Scan for the cell matching the given text and deliver its [X, Y] coordinate at center. 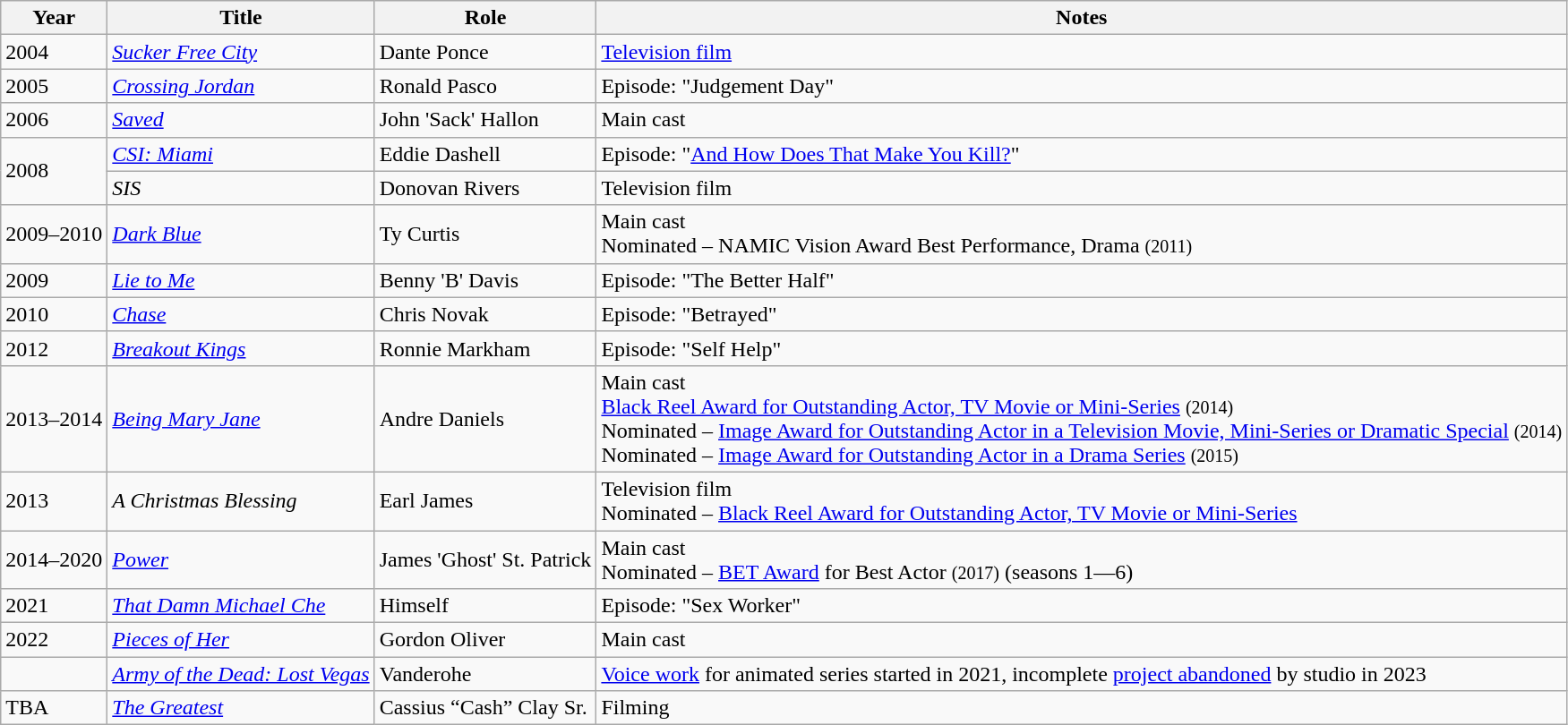
Role [485, 18]
2006 [54, 120]
A Christmas Blessing [241, 501]
Donovan Rivers [485, 188]
That Damn Michael Che [241, 606]
Vanderohe [485, 674]
Dante Ponce [485, 52]
Pieces of Her [241, 640]
James 'Ghost' St. Patrick [485, 559]
Himself [485, 606]
Sucker Free City [241, 52]
Army of the Dead: Lost Vegas [241, 674]
Being Mary Jane [241, 419]
2010 [54, 314]
Year [54, 18]
Voice work for animated series started in 2021, incomplete project abandoned by studio in 2023 [1082, 674]
2014–2020 [54, 559]
Title [241, 18]
Notes [1082, 18]
Television filmNominated – Black Reel Award for Outstanding Actor, TV Movie or Mini-Series [1082, 501]
2004 [54, 52]
The Greatest [241, 708]
2009 [54, 280]
Episode: "Betrayed" [1082, 314]
Episode: "And How Does That Make You Kill?" [1082, 154]
Chase [241, 314]
Filming [1082, 708]
Ronnie Markham [485, 348]
2012 [54, 348]
Benny 'B' Davis [485, 280]
TBA [54, 708]
2008 [54, 171]
Power [241, 559]
Gordon Oliver [485, 640]
Breakout Kings [241, 348]
Ty Curtis [485, 235]
Cassius “Cash” Clay Sr. [485, 708]
Earl James [485, 501]
Episode: "Self Help" [1082, 348]
Chris Novak [485, 314]
2009–2010 [54, 235]
Andre Daniels [485, 419]
Lie to Me [241, 280]
Episode: "The Better Half" [1082, 280]
Main castNominated – BET Award for Best Actor (2017) (seasons 1—6) [1082, 559]
John 'Sack' Hallon [485, 120]
Episode: "Judgement Day" [1082, 86]
CSI: Miami [241, 154]
Dark Blue [241, 235]
2013 [54, 501]
Episode: "Sex Worker" [1082, 606]
Saved [241, 120]
Crossing Jordan [241, 86]
SIS [241, 188]
Ronald Pasco [485, 86]
2022 [54, 640]
2021 [54, 606]
2005 [54, 86]
Eddie Dashell [485, 154]
Main castNominated – NAMIC Vision Award Best Performance, Drama (2011) [1082, 235]
2013–2014 [54, 419]
